Extract the [x, y] coordinate from the center of the cell holding the provided text.  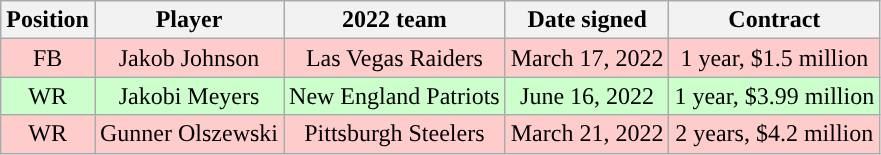
Player [188, 20]
Las Vegas Raiders [395, 58]
2 years, $4.2 million [774, 134]
Date signed [587, 20]
Contract [774, 20]
Jakob Johnson [188, 58]
1 year, $3.99 million [774, 96]
FB [48, 58]
March 17, 2022 [587, 58]
Jakobi Meyers [188, 96]
Pittsburgh Steelers [395, 134]
March 21, 2022 [587, 134]
1 year, $1.5 million [774, 58]
New England Patriots [395, 96]
Position [48, 20]
June 16, 2022 [587, 96]
Gunner Olszewski [188, 134]
2022 team [395, 20]
